Detect which cell encompasses the target text, then output its (X, Y) center coordinate. 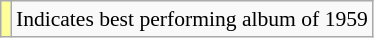
Indicates best performing album of 1959 (192, 19)
